From the cell containing the given text, extract its center point as [x, y] coordinate. 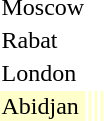
London [43, 73]
Rabat [43, 40]
Abidjan [43, 106]
